Provide the [x, y] coordinate of the cell's center where the given text is located.  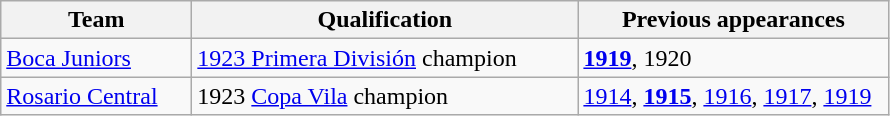
1923 Primera División champion [385, 58]
Qualification [385, 20]
Team [96, 20]
1914, 1915, 1916, 1917, 1919 [734, 96]
1923 Copa Vila champion [385, 96]
Rosario Central [96, 96]
Previous appearances [734, 20]
1919, 1920 [734, 58]
Boca Juniors [96, 58]
